Locate the cell with the specified text and output its (x, y) center coordinate. 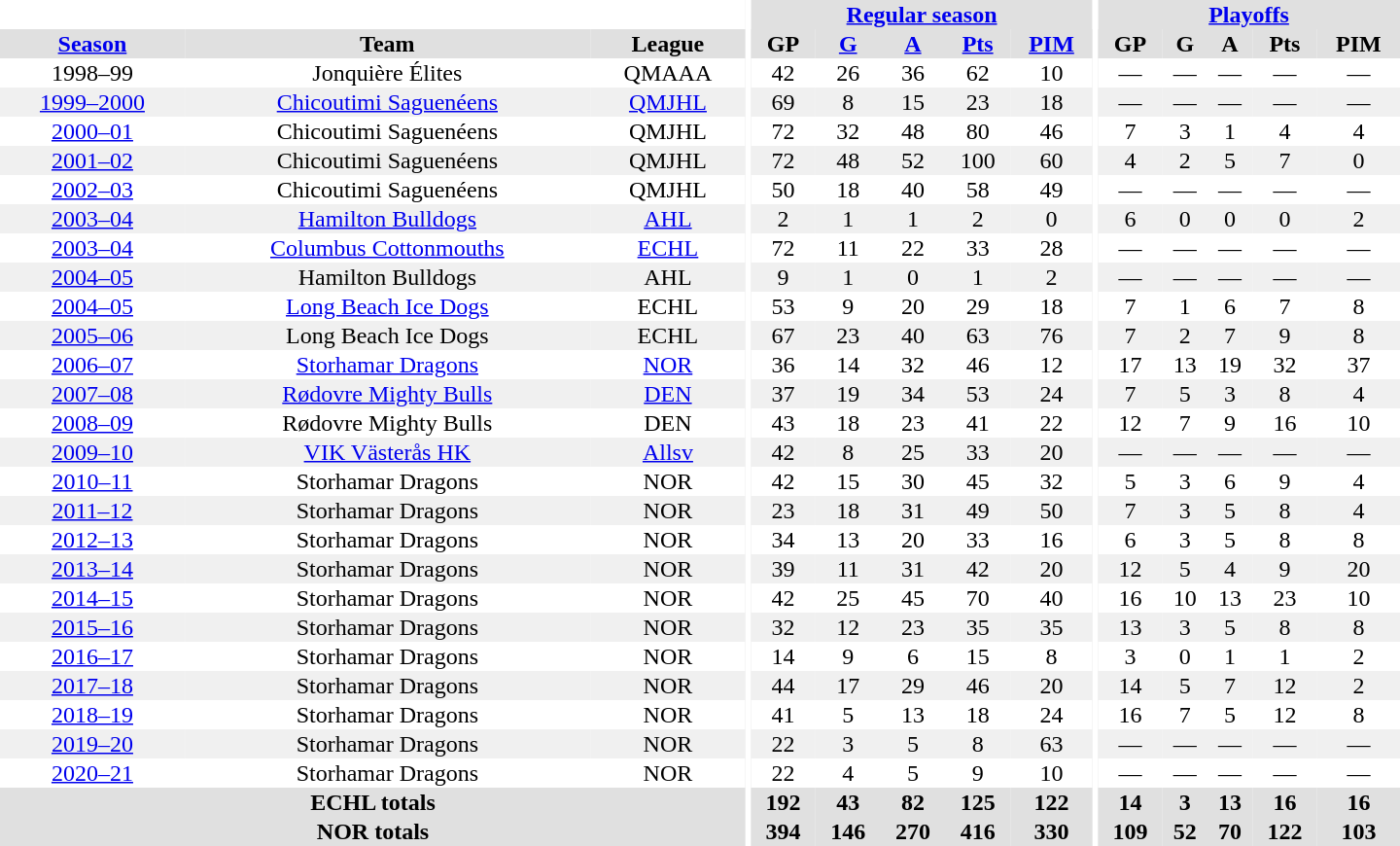
2018–19 (92, 715)
69 (784, 102)
39 (784, 569)
2011–12 (92, 511)
2020–21 (92, 773)
103 (1359, 831)
Regular season (922, 15)
80 (978, 131)
2008–09 (92, 423)
270 (914, 831)
2007–08 (92, 394)
109 (1130, 831)
146 (848, 831)
60 (1052, 160)
1998–99 (92, 73)
125 (978, 802)
330 (1052, 831)
100 (978, 160)
VIK Västerås HK (387, 452)
1999–2000 (92, 102)
2016–17 (92, 656)
67 (784, 335)
QMAAA (668, 73)
Jonquière Élites (387, 73)
58 (978, 190)
2000–01 (92, 131)
Team (387, 44)
192 (784, 802)
82 (914, 802)
44 (784, 686)
28 (1052, 248)
2012–13 (92, 540)
NOR totals (373, 831)
2005–06 (92, 335)
30 (914, 481)
2013–14 (92, 569)
League (668, 44)
416 (978, 831)
2006–07 (92, 365)
ECHL totals (373, 802)
2017–18 (92, 686)
76 (1052, 335)
2002–03 (92, 190)
2009–10 (92, 452)
Season (92, 44)
2010–11 (92, 481)
2019–20 (92, 744)
Playoffs (1248, 15)
Allsv (668, 452)
2001–02 (92, 160)
Columbus Cottonmouths (387, 248)
26 (848, 73)
2015–16 (92, 627)
2014–15 (92, 598)
394 (784, 831)
62 (978, 73)
